Identify which cell holds the provided text, then report its (x, y) central coordinate. 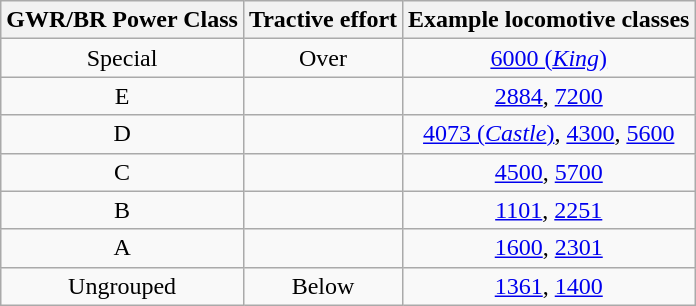
Example locomotive classes (549, 20)
6000 (King) (549, 58)
B (122, 210)
Tractive effort (322, 20)
C (122, 172)
E (122, 96)
D (122, 134)
Ungrouped (122, 286)
4073 (Castle), 4300, 5600 (549, 134)
GWR/BR Power Class (122, 20)
1101, 2251 (549, 210)
2884, 7200 (549, 96)
4500, 5700 (549, 172)
1600, 2301 (549, 248)
Special (122, 58)
A (122, 248)
Over (322, 58)
1361, 1400 (549, 286)
Below (322, 286)
